Scan for the cell matching the given text and deliver its [X, Y] coordinate at center. 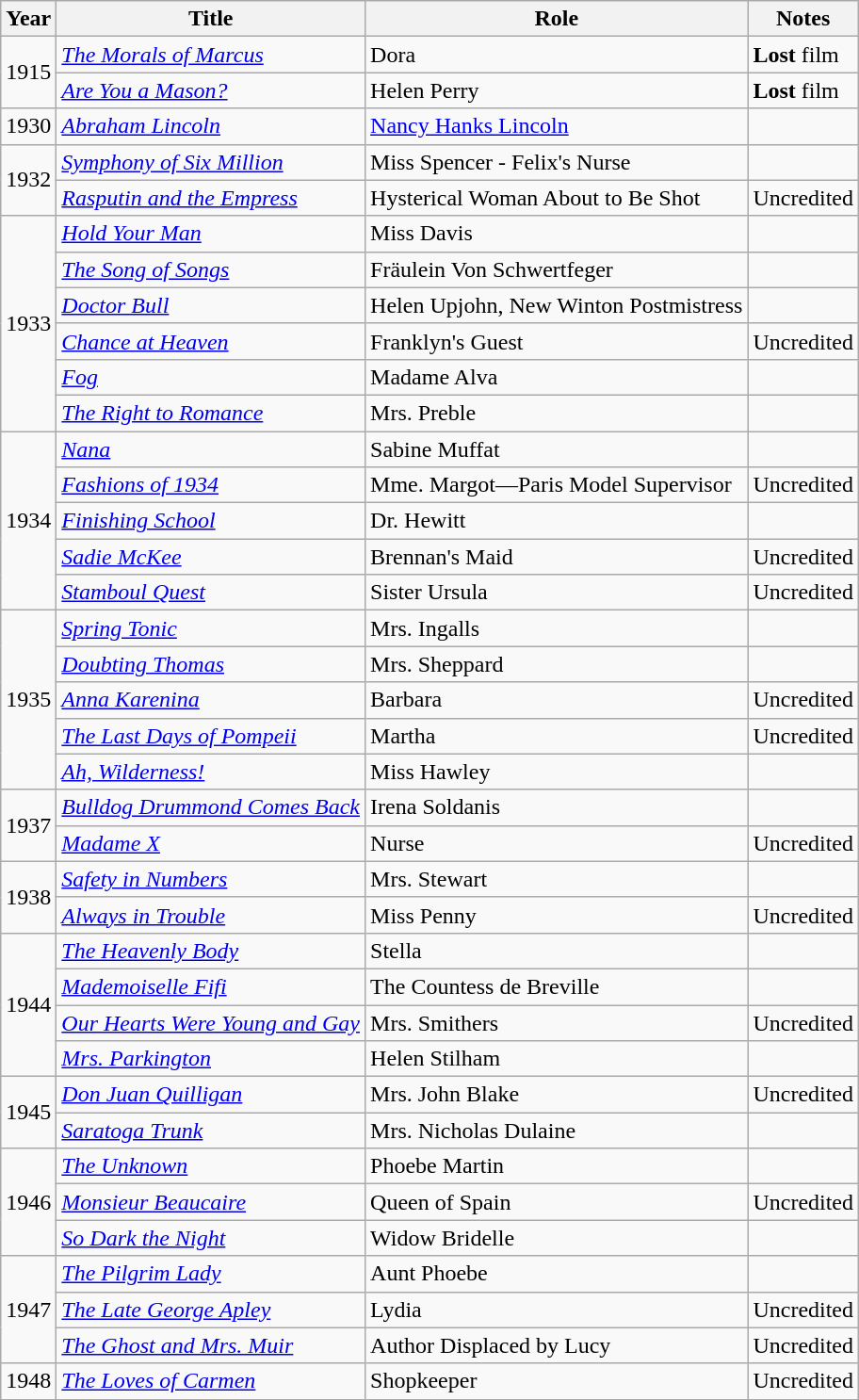
Nancy Hanks Lincoln [557, 126]
The Countess de Breville [557, 986]
1937 [28, 825]
Martha [557, 736]
1933 [28, 323]
Doctor Bull [211, 305]
Are You a Mason? [211, 90]
Helen Upjohn, New Winton Postmistress [557, 305]
The Late George Apley [211, 1310]
Hysterical Woman About to Be Shot [557, 198]
The Last Days of Pompeii [211, 736]
Fashions of 1934 [211, 485]
Helen Perry [557, 90]
Mrs. Stewart [557, 879]
Symphony of Six Million [211, 162]
Bulldog Drummond Comes Back [211, 807]
1944 [28, 1004]
Year [28, 19]
1932 [28, 180]
Chance at Heaven [211, 341]
Finishing School [211, 521]
Mrs. Ingalls [557, 628]
The Song of Songs [211, 269]
Mme. Margot—Paris Model Supervisor [557, 485]
Title [211, 19]
1915 [28, 73]
Author Displaced by Lucy [557, 1345]
The Heavenly Body [211, 951]
Spring Tonic [211, 628]
The Ghost and Mrs. Muir [211, 1345]
Helen Stilham [557, 1059]
Anna Karenina [211, 700]
Stamboul Quest [211, 593]
Rasputin and the Empress [211, 198]
Miss Davis [557, 234]
1934 [28, 521]
1935 [28, 700]
Mrs. Smithers [557, 1022]
Sadie McKee [211, 557]
The Morals of Marcus [211, 55]
The Loves of Carmen [211, 1381]
Mrs. Preble [557, 413]
The Unknown [211, 1166]
The Right to Romance [211, 413]
Nana [211, 449]
1938 [28, 897]
Madame X [211, 843]
Always in Trouble [211, 915]
Phoebe Martin [557, 1166]
Nurse [557, 843]
Irena Soldanis [557, 807]
Stella [557, 951]
Barbara [557, 700]
Mrs. John Blake [557, 1095]
Dr. Hewitt [557, 521]
Hold Your Man [211, 234]
1948 [28, 1381]
Safety in Numbers [211, 879]
Dora [557, 55]
So Dark the Night [211, 1238]
Mrs. Nicholas Dulaine [557, 1131]
Widow Bridelle [557, 1238]
Aunt Phoebe [557, 1274]
Mademoiselle Fifi [211, 986]
The Pilgrim Lady [211, 1274]
Sister Ursula [557, 593]
Doubting Thomas [211, 664]
1946 [28, 1202]
Mrs. Sheppard [557, 664]
Mrs. Parkington [211, 1059]
Don Juan Quilligan [211, 1095]
Fog [211, 377]
Our Hearts Were Young and Gay [211, 1022]
Franklyn's Guest [557, 341]
Miss Hawley [557, 772]
Queen of Spain [557, 1202]
Abraham Lincoln [211, 126]
Miss Spencer - Felix's Nurse [557, 162]
Fräulein Von Schwertfeger [557, 269]
Madame Alva [557, 377]
Ah, Wilderness! [211, 772]
1945 [28, 1113]
Saratoga Trunk [211, 1131]
Monsieur Beaucaire [211, 1202]
Miss Penny [557, 915]
1930 [28, 126]
Shopkeeper [557, 1381]
Lydia [557, 1310]
1947 [28, 1310]
Notes [803, 19]
Role [557, 19]
Brennan's Maid [557, 557]
Sabine Muffat [557, 449]
